For the text-containing cell, return its midpoint in (X, Y) coordinate format. 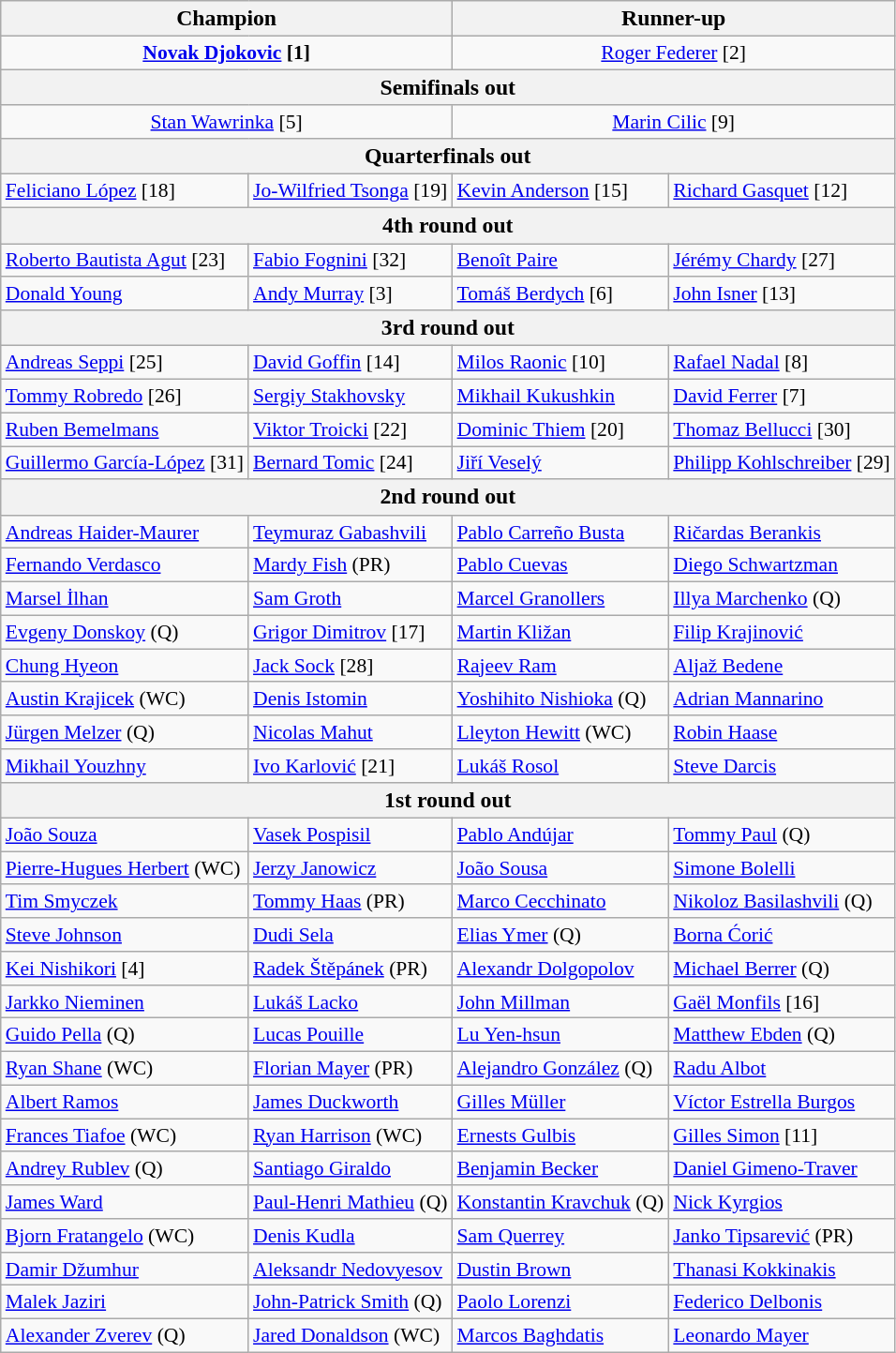
Nikoloz Basilashvili (Q) (782, 902)
Pierre-Hugues Herbert (WC) (125, 868)
Guido Pella (Q) (125, 1035)
4th round out (448, 226)
Simone Bolelli (782, 868)
Matthew Ebden (Q) (782, 1035)
Andreas Haider-Maurer (125, 533)
Kei Nishikori [4] (125, 969)
Marin Cilic [9] (674, 123)
Fernando Verdasco (125, 565)
Nick Kyrgios (782, 1202)
Gilles Müller (560, 1103)
James Duckworth (351, 1103)
Malek Jaziri (125, 1302)
Jürgen Melzer (Q) (125, 732)
2nd round out (448, 498)
Jarkko Nieminen (125, 1002)
Chung Hyeon (125, 666)
Jared Donaldson (WC) (351, 1336)
Lukáš Rosol (560, 766)
Andy Murray [3] (351, 294)
Ričardas Berankis (782, 533)
Mikhail Youzhny (125, 766)
Mardy Fish (PR) (351, 565)
Sergiy Stakhovsky (351, 397)
Vasek Pospisil (351, 835)
Runner-up (674, 19)
Andreas Seppi [25] (125, 363)
Viktor Troicki [22] (351, 429)
Janko Tipsarević (PR) (782, 1236)
Sam Querrey (560, 1236)
John Millman (560, 1002)
Sam Groth (351, 599)
Paolo Lorenzi (560, 1302)
David Goffin [14] (351, 363)
Lu Yen-hsun (560, 1035)
Jerzy Janowicz (351, 868)
João Souza (125, 835)
Stan Wawrinka [5] (227, 123)
Alexander Zverev (Q) (125, 1336)
Andrey Rublev (Q) (125, 1169)
Paul-Henri Mathieu (Q) (351, 1202)
Grigor Dimitrov [17] (351, 632)
Marcos Baghdatis (560, 1336)
Radu Albot (782, 1069)
James Ward (125, 1202)
Nicolas Mahut (351, 732)
Pablo Andújar (560, 835)
1st round out (448, 801)
David Ferrer [7] (782, 397)
Florian Mayer (PR) (351, 1069)
Kevin Anderson [15] (560, 191)
Austin Krajicek (WC) (125, 699)
Leonardo Mayer (782, 1336)
Santiago Giraldo (351, 1169)
Ryan Shane (WC) (125, 1069)
Gaël Monfils [16] (782, 1002)
Semifinals out (448, 88)
Marco Cecchinato (560, 902)
Frances Tiafoe (WC) (125, 1135)
Ernests Gulbis (560, 1135)
Roberto Bautista Agut [23] (125, 261)
Aleksandr Nedovyesov (351, 1270)
Martin Kližan (560, 632)
Tommy Paul (Q) (782, 835)
Lleyton Hewitt (WC) (560, 732)
Philipp Kohlschreiber [29] (782, 463)
Jérémy Chardy [27] (782, 261)
Marcel Granollers (560, 599)
Rafael Nadal [8] (782, 363)
John Isner [13] (782, 294)
Tommy Haas (PR) (351, 902)
Jack Sock [28] (351, 666)
Champion (227, 19)
Rajeev Ram (560, 666)
Dudi Sela (351, 935)
Guillermo García-López [31] (125, 463)
Robin Haase (782, 732)
Lucas Pouille (351, 1035)
Thomaz Bellucci [30] (782, 429)
Alejandro González (Q) (560, 1069)
João Sousa (560, 868)
Daniel Gimeno-Traver (782, 1169)
Lukáš Lacko (351, 1002)
Víctor Estrella Burgos (782, 1103)
Borna Ćorić (782, 935)
John-Patrick Smith (Q) (351, 1302)
Ivo Karlović [21] (351, 766)
Adrian Mannarino (782, 699)
Aljaž Bedene (782, 666)
Jiří Veselý (560, 463)
Gilles Simon [11] (782, 1135)
Milos Raonic [10] (560, 363)
Fabio Fognini [32] (351, 261)
Pablo Carreño Busta (560, 533)
Marsel İlhan (125, 599)
Yoshihito Nishioka (Q) (560, 699)
Teymuraz Gabashvili (351, 533)
Konstantin Kravchuk (Q) (560, 1202)
Pablo Cuevas (560, 565)
Filip Krajinović (782, 632)
Evgeny Donskoy (Q) (125, 632)
Dominic Thiem [20] (560, 429)
Mikhail Kukushkin (560, 397)
Jo-Wilfried Tsonga [19] (351, 191)
Illya Marchenko (Q) (782, 599)
Richard Gasquet [12] (782, 191)
Donald Young (125, 294)
Denis Istomin (351, 699)
Quarterfinals out (448, 157)
Bernard Tomic [24] (351, 463)
Federico Delbonis (782, 1302)
Elias Ymer (Q) (560, 935)
Thanasi Kokkinakis (782, 1270)
Radek Štěpánek (PR) (351, 969)
Bjorn Fratangelo (WC) (125, 1236)
Steve Darcis (782, 766)
Steve Johnson (125, 935)
Feliciano López [18] (125, 191)
Benjamin Becker (560, 1169)
Ryan Harrison (WC) (351, 1135)
Alexandr Dolgopolov (560, 969)
Ruben Bemelmans (125, 429)
Dustin Brown (560, 1270)
Tommy Robredo [26] (125, 397)
Tim Smyczek (125, 902)
Denis Kudla (351, 1236)
Albert Ramos (125, 1103)
Damir Džumhur (125, 1270)
Tomáš Berdych [6] (560, 294)
Roger Federer [2] (674, 53)
Benoît Paire (560, 261)
Diego Schwartzman (782, 565)
3rd round out (448, 328)
Novak Djokovic [1] (227, 53)
Michael Berrer (Q) (782, 969)
